Output the (X, Y) coordinate of the center of the cell containing the given text.  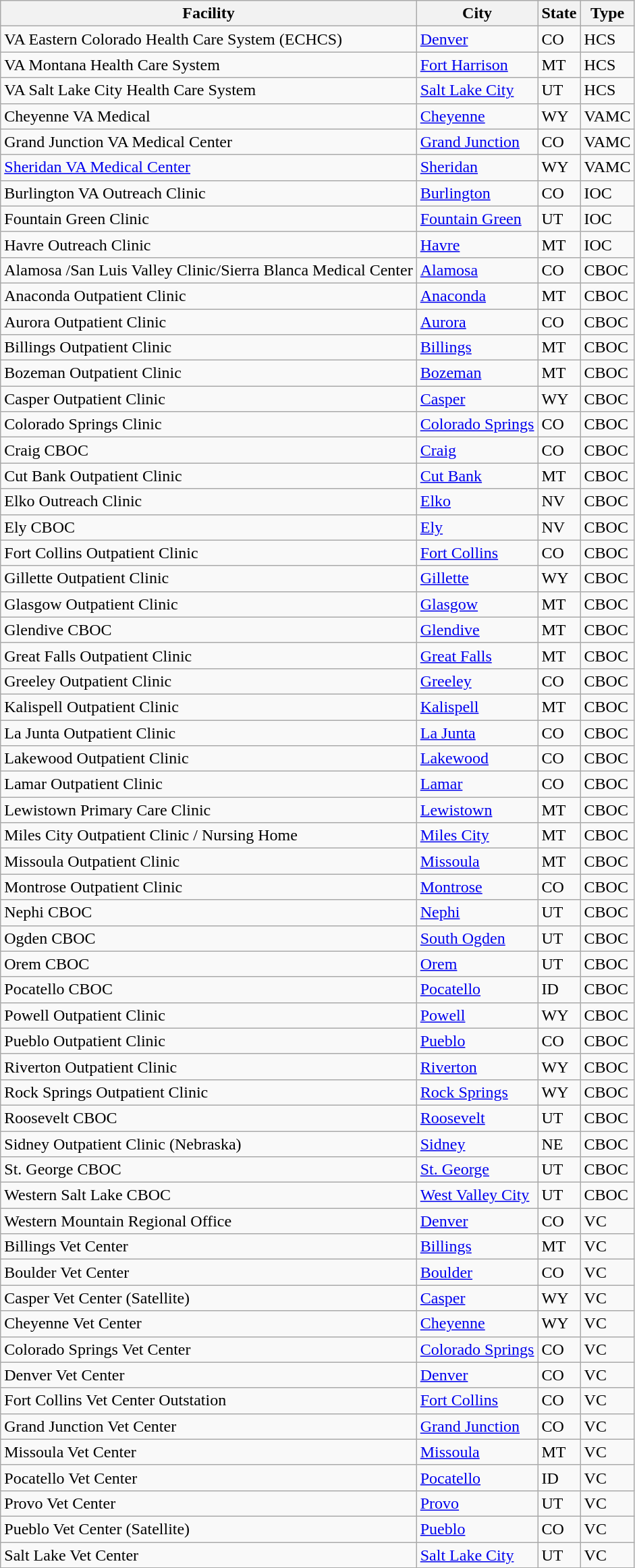
Sheridan (477, 167)
Billings Vet Center (209, 1247)
Great Falls Outpatient Clinic (209, 655)
Lamar (477, 784)
Orem CBOC (209, 964)
Provo Vet Center (209, 1503)
Fountain Green Clinic (209, 219)
Pueblo Vet Center (Satellite) (209, 1529)
South Ogden (477, 938)
Cut Bank Outpatient Clinic (209, 476)
Fort Collins Vet Center Outstation (209, 1401)
Montrose (477, 887)
Sidney Outpatient Clinic (Nebraska) (209, 1144)
Burlington (477, 193)
Pocatello CBOC (209, 990)
Alamosa /San Luis Valley Clinic/Sierra Blanca Medical Center (209, 270)
Greeley (477, 681)
Billings Outpatient Clinic (209, 348)
Lewistown (477, 810)
Sheridan VA Medical Center (209, 167)
Cheyenne Vet Center (209, 1324)
Sidney (477, 1144)
Miles City (477, 836)
Craig CBOC (209, 450)
Fountain Green (477, 219)
Rock Springs (477, 1092)
Ely (477, 527)
Lakewood (477, 759)
Powell Outpatient Clinic (209, 1015)
Ely CBOC (209, 527)
Rock Springs Outpatient Clinic (209, 1092)
Havre Outreach Clinic (209, 244)
Fort Harrison (477, 65)
Lamar Outpatient Clinic (209, 784)
State (559, 13)
Type (607, 13)
Roosevelt CBOC (209, 1118)
Cut Bank (477, 476)
Colorado Springs Vet Center (209, 1349)
Ogden CBOC (209, 938)
Kalispell Outpatient Clinic (209, 707)
Fort Collins Outpatient Clinic (209, 553)
VA Montana Health Care System (209, 65)
Anaconda (477, 296)
Western Mountain Regional Office (209, 1221)
Cheyenne VA Medical (209, 116)
Lakewood Outpatient Clinic (209, 759)
VA Eastern Colorado Health Care System (ECHCS) (209, 39)
Pueblo Outpatient Clinic (209, 1041)
La Junta (477, 732)
Grand Junction Vet Center (209, 1426)
Roosevelt (477, 1118)
Burlington VA Outreach Clinic (209, 193)
Gillette (477, 578)
St. George (477, 1170)
Lewistown Primary Care Clinic (209, 810)
Powell (477, 1015)
Facility (209, 13)
Aurora (477, 322)
Bozeman (477, 373)
Nephi (477, 913)
Grand Junction VA Medical Center (209, 142)
Greeley Outpatient Clinic (209, 681)
Glendive (477, 630)
Riverton (477, 1066)
Orem (477, 964)
Gillette Outpatient Clinic (209, 578)
Western Salt Lake CBOC (209, 1195)
Havre (477, 244)
Casper Vet Center (Satellite) (209, 1298)
Kalispell (477, 707)
Great Falls (477, 655)
West Valley City (477, 1195)
Alamosa (477, 270)
Glasgow Outpatient Clinic (209, 604)
Elko (477, 502)
Provo (477, 1503)
City (477, 13)
Aurora Outpatient Clinic (209, 322)
Anaconda Outpatient Clinic (209, 296)
Pocatello Vet Center (209, 1478)
Elko Outreach Clinic (209, 502)
Denver Vet Center (209, 1375)
VA Salt Lake City Health Care System (209, 90)
Casper Outpatient Clinic (209, 399)
Nephi CBOC (209, 913)
Montrose Outpatient Clinic (209, 887)
Craig (477, 450)
NE (559, 1144)
La Junta Outpatient Clinic (209, 732)
Missoula Vet Center (209, 1452)
Missoula Outpatient Clinic (209, 861)
Riverton Outpatient Clinic (209, 1066)
Glendive CBOC (209, 630)
St. George CBOC (209, 1170)
Colorado Springs Clinic (209, 425)
Miles City Outpatient Clinic / Nursing Home (209, 836)
Glasgow (477, 604)
Boulder Vet Center (209, 1272)
Salt Lake Vet Center (209, 1555)
Boulder (477, 1272)
Bozeman Outpatient Clinic (209, 373)
